Search for the cell housing the specified text and yield its (x, y) center coordinate. 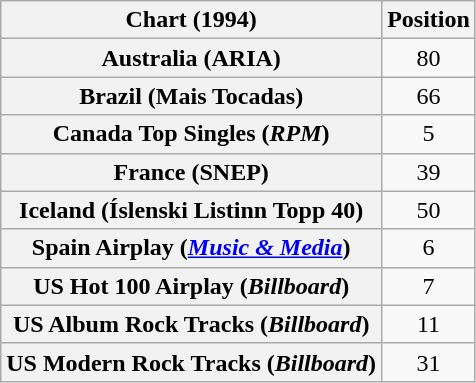
Chart (1994) (192, 20)
Australia (ARIA) (192, 58)
Iceland (Íslenski Listinn Topp 40) (192, 210)
5 (429, 134)
6 (429, 248)
US Album Rock Tracks (Billboard) (192, 324)
50 (429, 210)
66 (429, 96)
7 (429, 286)
80 (429, 58)
Brazil (Mais Tocadas) (192, 96)
Spain Airplay (Music & Media) (192, 248)
39 (429, 172)
31 (429, 362)
US Modern Rock Tracks (Billboard) (192, 362)
US Hot 100 Airplay (Billboard) (192, 286)
Position (429, 20)
France (SNEP) (192, 172)
Canada Top Singles (RPM) (192, 134)
11 (429, 324)
